Scan for the cell matching the given text and deliver its (X, Y) coordinate at center. 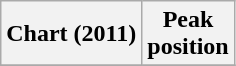
Chart (2011) (72, 34)
Peakposition (188, 34)
